Locate the cell with the specified text and output its [x, y] center coordinate. 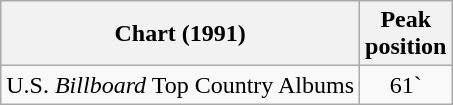
Chart (1991) [180, 34]
61` [406, 85]
U.S. Billboard Top Country Albums [180, 85]
Peakposition [406, 34]
